Detect which cell encompasses the target text, then output its (X, Y) center coordinate. 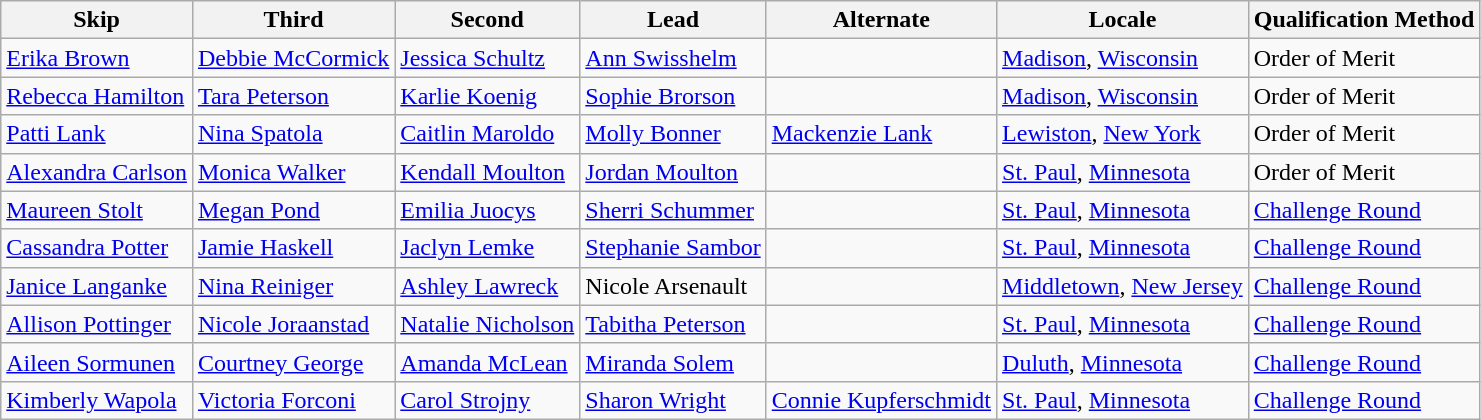
Erika Brown (97, 58)
Nina Reiniger (293, 286)
Qualification Method (1364, 20)
Patti Lank (97, 134)
Megan Pond (293, 210)
Kendall Moulton (488, 172)
Victoria Forconi (293, 400)
Allison Pottinger (97, 324)
Jaclyn Lemke (488, 248)
Ashley Lawreck (488, 286)
Janice Langanke (97, 286)
Monica Walker (293, 172)
Sophie Brorson (673, 96)
Alternate (881, 20)
Tara Peterson (293, 96)
Connie Kupferschmidt (881, 400)
Alexandra Carlson (97, 172)
Lead (673, 20)
Maureen Stolt (97, 210)
Tabitha Peterson (673, 324)
Third (293, 20)
Jessica Schultz (488, 58)
Nicole Joraanstad (293, 324)
Karlie Koenig (488, 96)
Natalie Nicholson (488, 324)
Nicole Arsenault (673, 286)
Courtney George (293, 362)
Aileen Sormunen (97, 362)
Skip (97, 20)
Duluth, Minnesota (1123, 362)
Jamie Haskell (293, 248)
Amanda McLean (488, 362)
Locale (1123, 20)
Carol Strojny (488, 400)
Ann Swisshelm (673, 58)
Molly Bonner (673, 134)
Jordan Moulton (673, 172)
Lewiston, New York (1123, 134)
Stephanie Sambor (673, 248)
Cassandra Potter (97, 248)
Second (488, 20)
Rebecca Hamilton (97, 96)
Nina Spatola (293, 134)
Sharon Wright (673, 400)
Sherri Schummer (673, 210)
Miranda Solem (673, 362)
Debbie McCormick (293, 58)
Mackenzie Lank (881, 134)
Kimberly Wapola (97, 400)
Caitlin Maroldo (488, 134)
Emilia Juocys (488, 210)
Middletown, New Jersey (1123, 286)
